Return the [x, y] coordinate for the center point of the cell that contains the specified text.  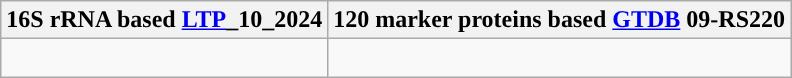
120 marker proteins based GTDB 09-RS220 [560, 20]
16S rRNA based LTP_10_2024 [164, 20]
